Extract the [X, Y] coordinate from the center of the cell holding the provided text.  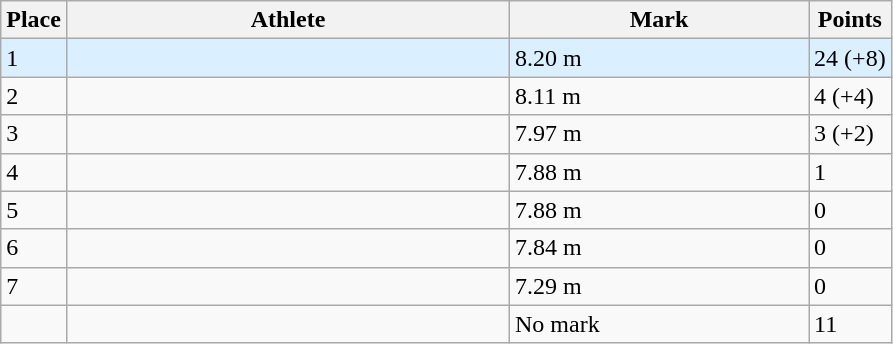
8.11 m [660, 96]
6 [34, 248]
Points [850, 20]
5 [34, 210]
7 [34, 286]
2 [34, 96]
Place [34, 20]
3 [34, 134]
4 [34, 172]
Athlete [288, 20]
4 (+4) [850, 96]
7.97 m [660, 134]
3 (+2) [850, 134]
8.20 m [660, 58]
Mark [660, 20]
24 (+8) [850, 58]
No mark [660, 324]
11 [850, 324]
7.84 m [660, 248]
7.29 m [660, 286]
